Locate the cell with the specified text and output its (x, y) center coordinate. 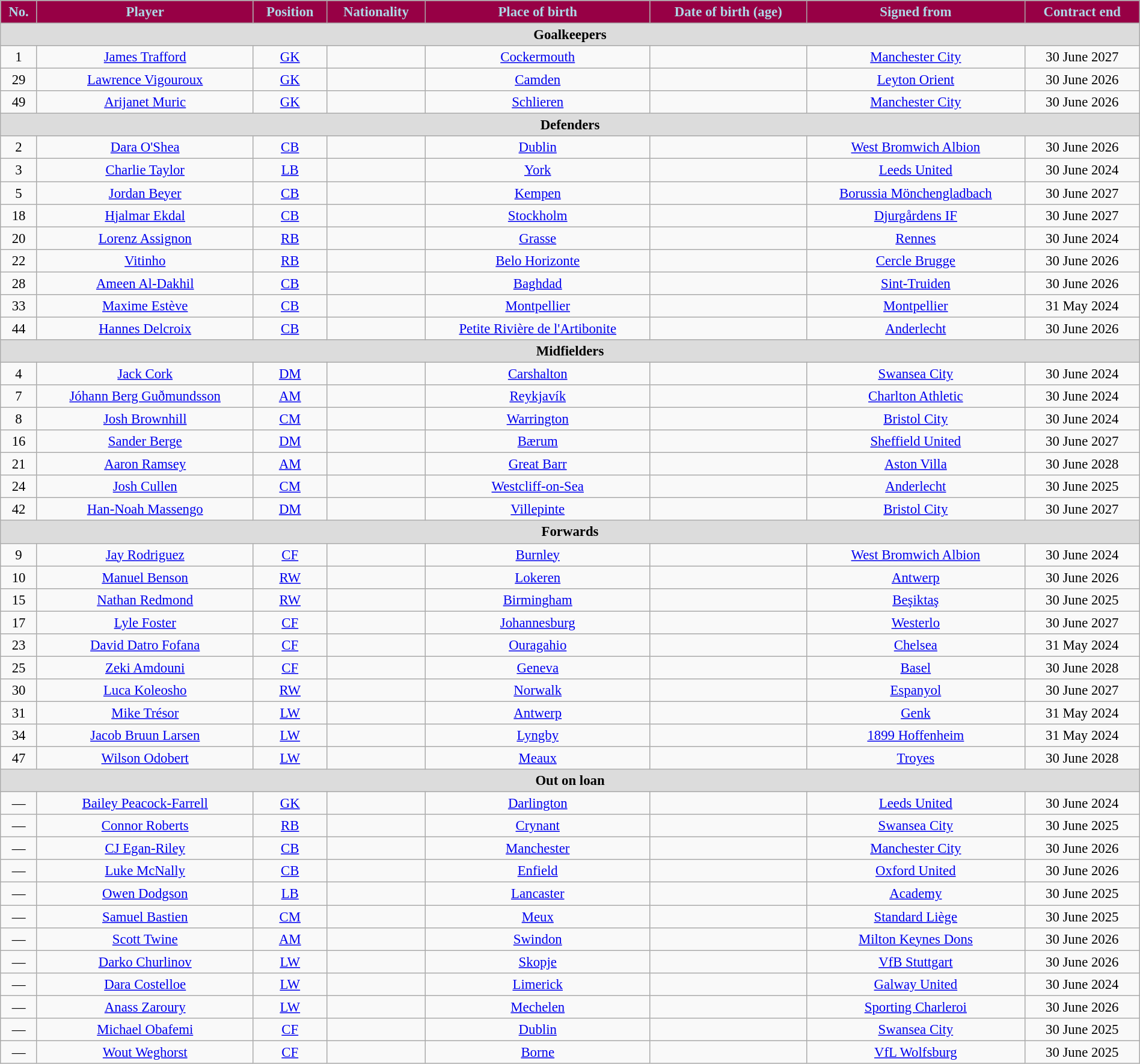
Midfielders (570, 351)
Warrington (538, 419)
Bærum (538, 441)
Galway United (915, 984)
No. (19, 12)
Grasse (538, 238)
Burnley (538, 555)
22 (19, 260)
Anass Zaroury (145, 1007)
Stockholm (538, 215)
Goalkeepers (570, 35)
47 (19, 758)
Meux (538, 917)
10 (19, 577)
Charlie Taylor (145, 170)
Cockermouth (538, 57)
1899 Hoffenheim (915, 736)
Villepinte (538, 509)
Lyngby (538, 736)
Lorenz Assignon (145, 238)
Espanyol (915, 690)
Luca Koleosho (145, 690)
Ouragahio (538, 645)
30 (19, 690)
Jack Cork (145, 374)
Dara O'Shea (145, 147)
Out on loan (570, 781)
Johannesburg (538, 623)
34 (19, 736)
7 (19, 396)
Milton Keynes Dons (915, 939)
18 (19, 215)
3 (19, 170)
Samuel Bastien (145, 917)
Reykjavík (538, 396)
Genk (915, 713)
York (538, 170)
Hjalmar Ekdal (145, 215)
Crynant (538, 826)
Jóhann Berg Guðmundsson (145, 396)
Wilson Odobert (145, 758)
20 (19, 238)
21 (19, 464)
Geneva (538, 668)
Forwards (570, 532)
James Trafford (145, 57)
Mike Trésor (145, 713)
Djurgårdens IF (915, 215)
29 (19, 80)
Troyes (915, 758)
Oxford United (915, 872)
Lawrence Vigouroux (145, 80)
Great Barr (538, 464)
23 (19, 645)
Westcliff-on-Sea (538, 487)
31 (19, 713)
Belo Horizonte (538, 260)
Player (145, 12)
Lokeren (538, 577)
Position (290, 12)
Chelsea (915, 645)
Leyton Orient (915, 80)
Darko Churlinov (145, 962)
Petite Rivière de l'Artibonite (538, 328)
Lancaster (538, 894)
1 (19, 57)
Meaux (538, 758)
17 (19, 623)
VfL Wolfsburg (915, 1052)
Standard Liège (915, 917)
Limerick (538, 984)
Hannes Delcroix (145, 328)
33 (19, 306)
Josh Brownhill (145, 419)
Rennes (915, 238)
Sheffield United (915, 441)
9 (19, 555)
Borne (538, 1052)
15 (19, 600)
Nathan Redmond (145, 600)
Scott Twine (145, 939)
Luke McNally (145, 872)
Nationality (376, 12)
Jordan Beyer (145, 193)
Birmingham (538, 600)
Sander Berge (145, 441)
16 (19, 441)
2 (19, 147)
25 (19, 668)
Arijanet Muric (145, 102)
Swindon (538, 939)
Connor Roberts (145, 826)
Josh Cullen (145, 487)
24 (19, 487)
Vitinho (145, 260)
Mechelen (538, 1007)
Beşiktaş (915, 600)
Owen Dodgson (145, 894)
Baghdad (538, 283)
8 (19, 419)
44 (19, 328)
42 (19, 509)
5 (19, 193)
49 (19, 102)
Manchester (538, 849)
Camden (538, 80)
Schlieren (538, 102)
Enfield (538, 872)
Carshalton (538, 374)
Westerlo (915, 623)
Defenders (570, 125)
Ameen Al-Dakhil (145, 283)
Maxime Estève (145, 306)
Skopje (538, 962)
Wout Weghorst (145, 1052)
Michael Obafemi (145, 1030)
Contract end (1082, 12)
Place of birth (538, 12)
Manuel Benson (145, 577)
Zeki Amdouni (145, 668)
VfB Stuttgart (915, 962)
Kempen (538, 193)
Dara Costelloe (145, 984)
Charlton Athletic (915, 396)
Jacob Bruun Larsen (145, 736)
CJ Egan-Riley (145, 849)
Jay Rodriguez (145, 555)
Han-Noah Massengo (145, 509)
Bailey Peacock-Farrell (145, 804)
Date of birth (age) (728, 12)
Borussia Mönchengladbach (915, 193)
Norwalk (538, 690)
Aston Villa (915, 464)
Lyle Foster (145, 623)
Sporting Charleroi (915, 1007)
Cercle Brugge (915, 260)
28 (19, 283)
Aaron Ramsey (145, 464)
Sint-Truiden (915, 283)
Academy (915, 894)
Basel (915, 668)
Signed from (915, 12)
Darlington (538, 804)
David Datro Fofana (145, 645)
4 (19, 374)
